Detect which cell encompasses the target text, then output its (x, y) center coordinate. 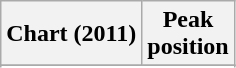
Chart (2011) (72, 34)
Peak position (188, 34)
